Extract the [x, y] coordinate from the center of the cell holding the provided text.  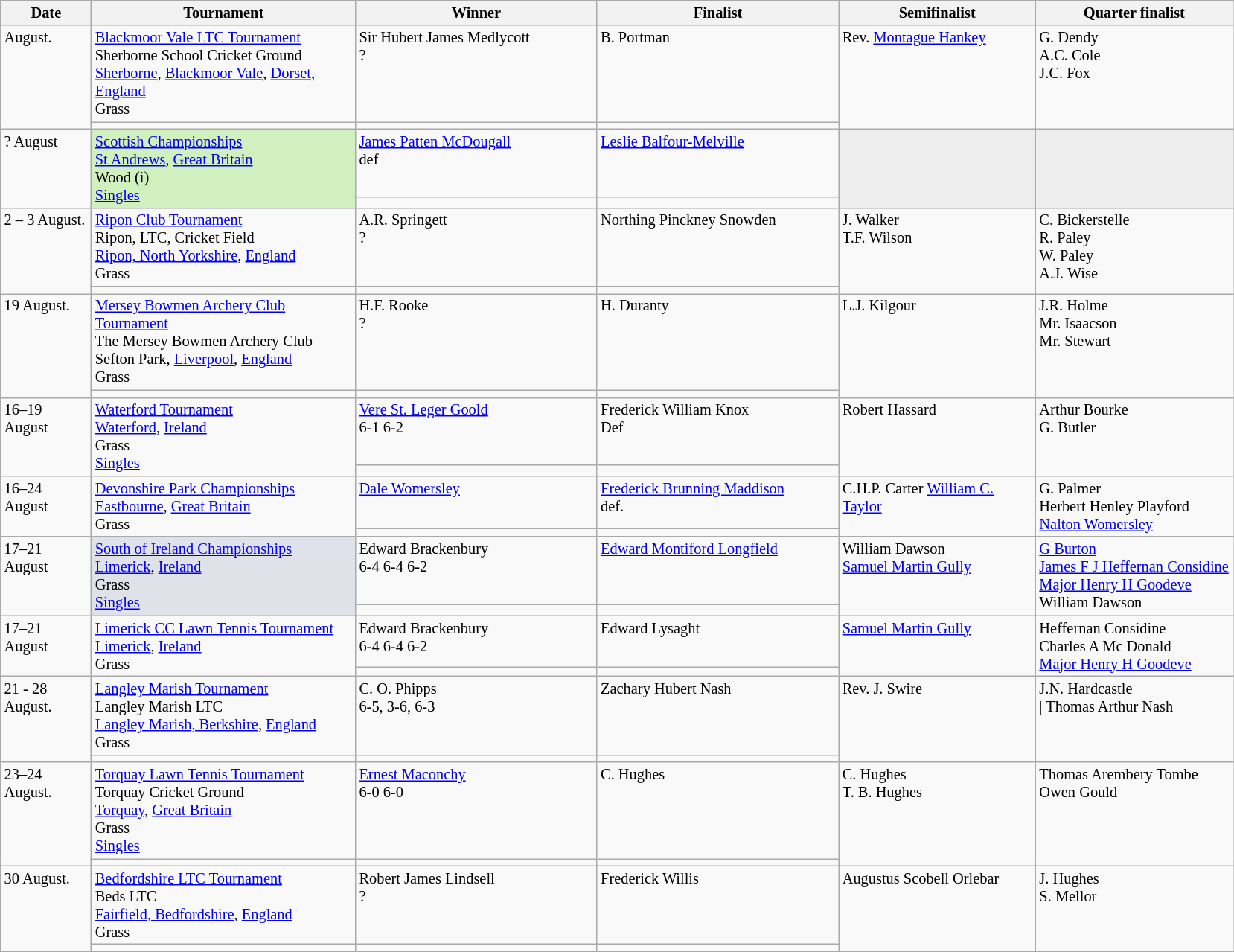
21 - 28 August. [46, 719]
Zachary Hubert Nash [717, 715]
Frederick William Knox Def [717, 431]
Langley Marish TournamentLangley Marish LTC Langley Marish, Berkshire, EnglandGrass [223, 715]
J.N. Hardcastle| Thomas Arthur Nash [1134, 719]
Edward Lysaght [717, 642]
Ripon Club TournamentRipon, LTC, Cricket FieldRipon, North Yorkshire, EnglandGrass [223, 247]
Arthur Bourke G. Butler [1134, 437]
Augustus Scobell Orlebar [938, 908]
Date [46, 13]
H.F. Rooke? [476, 342]
Edward Montiford Longfield [717, 570]
Leslie Balfour-Melville [717, 162]
William Dawson Samuel Martin Gully [938, 576]
Waterford Tournament Waterford, IrelandGrassSingles [223, 437]
Sir Hubert James Medlycott? [476, 74]
30 August. [46, 908]
Dale Womersley [476, 502]
C. Bickerstelle R. Paley W. Paley A.J. Wise [1134, 250]
Robert James Lindsell? [476, 905]
B. Portman [717, 74]
J.R. Holme Mr. Isaacson Mr. Stewart [1134, 345]
19 August. [46, 345]
Finalist [717, 13]
16–24 August [46, 506]
G Burton James F J Heffernan Considine Major Henry H Goodeve William Dawson [1134, 576]
J. Hughes S. Mellor [1134, 908]
Torquay Lawn Tennis TournamentTorquay Cricket GroundTorquay, Great BritainGrassSingles [223, 811]
Heffernan Considine Charles A Mc Donald Major Henry H Goodeve [1134, 646]
Thomas Arembery Tombe Owen Gould [1134, 814]
Bedfordshire LTC TournamentBeds LTCFairfield, Bedfordshire, EnglandGrass [223, 905]
Devonshire Park Championships Eastbourne, Great BritainGrass [223, 506]
Rev. J. Swire [938, 719]
Vere St. Leger Goold 6-1 6-2 [476, 431]
C. O. Phipps6-5, 3-6, 6-3 [476, 715]
23–24 August. [46, 814]
Robert Hassard [938, 437]
Frederick Brunning Maddisondef. [717, 502]
Rev. Montague Hankey [938, 77]
Mersey Bowmen Archery Club TournamentThe Mersey Bowmen Archery ClubSefton Park, Liverpool, EnglandGrass [223, 342]
Frederick Willis [717, 905]
Limerick CC Lawn Tennis TournamentLimerick, IrelandGrass [223, 646]
L.J. Kilgour [938, 345]
Tournament [223, 13]
Quarter finalist [1134, 13]
August. [46, 77]
16–19 August [46, 437]
G. Palmer Herbert Henley Playford Nalton Womersley [1134, 506]
? August [46, 168]
Scottish Championships St Andrews, Great BritainWood (i)Singles [223, 168]
C. Hughes [717, 811]
C. Hughes T. B. Hughes [938, 814]
Ernest Maconchy6-0 6-0 [476, 811]
2 – 3 August. [46, 250]
Samuel Martin Gully [938, 646]
Northing Pinckney Snowden [717, 247]
C.H.P. Carter William C. Taylor [938, 506]
G. Dendy A.C. Cole J.C. Fox [1134, 77]
Winner [476, 13]
James Patten McDougall def [476, 162]
J. Walker T.F. Wilson [938, 250]
Semifinalist [938, 13]
H. Duranty [717, 342]
Blackmoor Vale LTC TournamentSherborne School Cricket GroundSherborne, Blackmoor Vale, Dorset, EnglandGrass [223, 74]
South of Ireland Championships Limerick, IrelandGrassSingles [223, 576]
A.R. Springett? [476, 247]
